Determine the (x, y) coordinate at the center of the cell enclosing the given text.  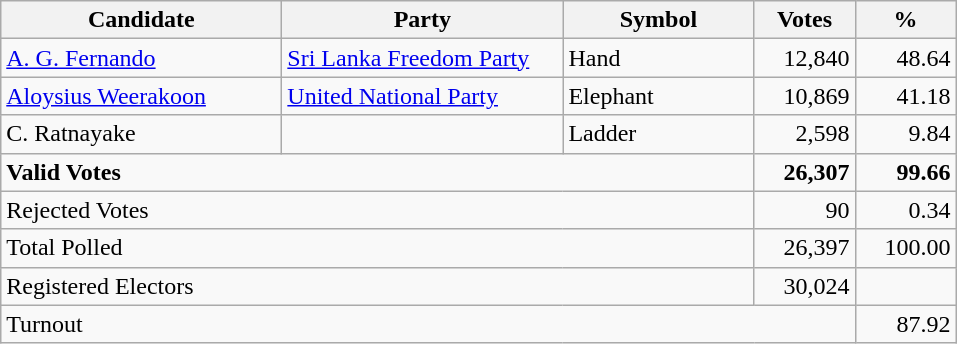
12,840 (804, 58)
Votes (804, 20)
87.92 (906, 324)
10,869 (804, 96)
Sri Lanka Freedom Party (422, 58)
41.18 (906, 96)
30,024 (804, 286)
Symbol (658, 20)
90 (804, 210)
26,397 (804, 248)
United National Party (422, 96)
A. G. Fernando (142, 58)
99.66 (906, 172)
% (906, 20)
Hand (658, 58)
C. Ratnayake (142, 134)
100.00 (906, 248)
9.84 (906, 134)
26,307 (804, 172)
Registered Electors (378, 286)
Valid Votes (378, 172)
Turnout (428, 324)
Rejected Votes (378, 210)
Party (422, 20)
Aloysius Weerakoon (142, 96)
Ladder (658, 134)
2,598 (804, 134)
48.64 (906, 58)
0.34 (906, 210)
Total Polled (378, 248)
Elephant (658, 96)
Candidate (142, 20)
